Determine the [X, Y] coordinate at the center of the cell enclosing the given text.  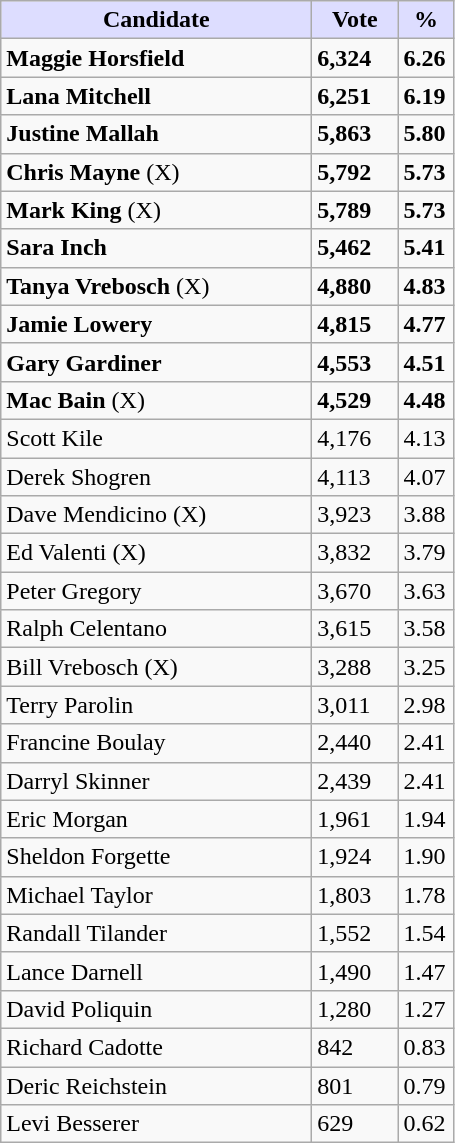
5,792 [355, 172]
David Poliquin [156, 1009]
1.27 [426, 1009]
1,924 [355, 857]
3,670 [355, 591]
6,251 [355, 96]
4,553 [355, 362]
1,961 [355, 819]
Sheldon Forgette [156, 857]
Lance Darnell [156, 971]
1,552 [355, 933]
Deric Reichstein [156, 1085]
3,832 [355, 553]
Chris Mayne (X) [156, 172]
3,288 [355, 667]
3,011 [355, 705]
0.79 [426, 1085]
1,803 [355, 895]
4.51 [426, 362]
1.78 [426, 895]
Peter Gregory [156, 591]
Ed Valenti (X) [156, 553]
842 [355, 1047]
5,462 [355, 248]
% [426, 20]
Michael Taylor [156, 895]
3.25 [426, 667]
1.47 [426, 971]
4.83 [426, 286]
Darryl Skinner [156, 781]
5.80 [426, 134]
2,440 [355, 743]
3,615 [355, 629]
Jamie Lowery [156, 324]
801 [355, 1085]
Scott Kile [156, 438]
Randall Tilander [156, 933]
6.19 [426, 96]
4.77 [426, 324]
Dave Mendicino (X) [156, 515]
Candidate [156, 20]
Mark King (X) [156, 210]
Levi Besserer [156, 1124]
3.58 [426, 629]
Mac Bain (X) [156, 400]
2.98 [426, 705]
Richard Cadotte [156, 1047]
4,113 [355, 477]
0.62 [426, 1124]
6,324 [355, 58]
1.90 [426, 857]
Gary Gardiner [156, 362]
1,280 [355, 1009]
Eric Morgan [156, 819]
Francine Boulay [156, 743]
4,529 [355, 400]
Lana Mitchell [156, 96]
2,439 [355, 781]
Vote [355, 20]
4.07 [426, 477]
5,863 [355, 134]
6.26 [426, 58]
Maggie Horsfield [156, 58]
5.41 [426, 248]
4,880 [355, 286]
4.48 [426, 400]
3.79 [426, 553]
Terry Parolin [156, 705]
629 [355, 1124]
Tanya Vrebosch (X) [156, 286]
3.88 [426, 515]
Justine Mallah [156, 134]
3.63 [426, 591]
5,789 [355, 210]
Sara Inch [156, 248]
3,923 [355, 515]
1,490 [355, 971]
Derek Shogren [156, 477]
Ralph Celentano [156, 629]
4,815 [355, 324]
Bill Vrebosch (X) [156, 667]
4,176 [355, 438]
1.54 [426, 933]
0.83 [426, 1047]
1.94 [426, 819]
4.13 [426, 438]
